Provide the [X, Y] coordinate of the cell's center where the given text is located.  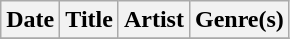
Genre(s) [239, 20]
Date [30, 20]
Artist [154, 20]
Title [90, 20]
